Detect which cell encompasses the target text, then output its (X, Y) center coordinate. 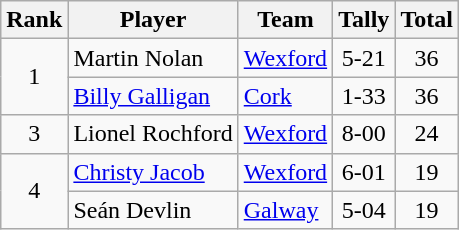
24 (427, 134)
Rank (34, 20)
5-04 (364, 210)
8-00 (364, 134)
6-01 (364, 172)
Martin Nolan (153, 58)
Seán Devlin (153, 210)
Player (153, 20)
4 (34, 191)
Lionel Rochford (153, 134)
Billy Galligan (153, 96)
3 (34, 134)
Team (285, 20)
5-21 (364, 58)
1-33 (364, 96)
Christy Jacob (153, 172)
1 (34, 77)
Galway (285, 210)
Total (427, 20)
Tally (364, 20)
Cork (285, 96)
